Identify which cell holds the provided text, then report its (x, y) central coordinate. 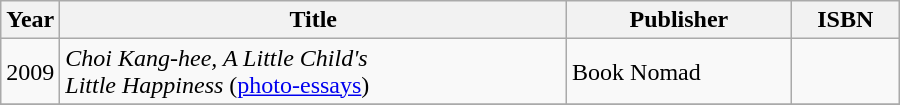
Book Nomad (680, 72)
2009 (30, 72)
Publisher (680, 20)
Title (314, 20)
Year (30, 20)
ISBN (845, 20)
Choi Kang-hee, A Little Child's Little Happiness (photo-essays) (314, 72)
